Capture the cell that displays the provided text and extract its (x, y) central coordinate. 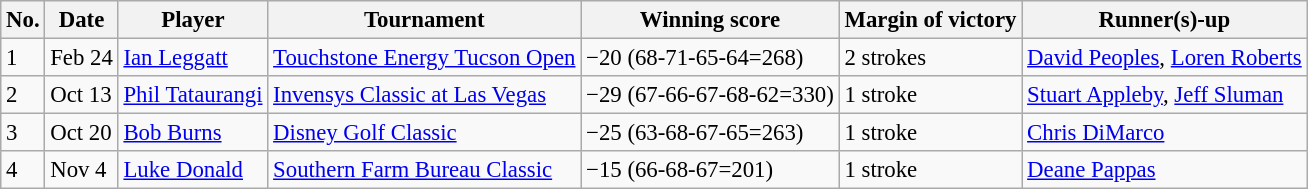
Player (193, 20)
−25 (63-68-67-65=263) (710, 133)
Stuart Appleby, Jeff Sluman (1164, 95)
Nov 4 (82, 170)
Bob Burns (193, 133)
Southern Farm Bureau Classic (424, 170)
−15 (66-68-67=201) (710, 170)
4 (23, 170)
Phil Tataurangi (193, 95)
Disney Golf Classic (424, 133)
2 strokes (930, 58)
Tournament (424, 20)
Margin of victory (930, 20)
1 (23, 58)
Invensys Classic at Las Vegas (424, 95)
Runner(s)-up (1164, 20)
−29 (67-66-67-68-62=330) (710, 95)
2 (23, 95)
Date (82, 20)
Oct 20 (82, 133)
Ian Leggatt (193, 58)
3 (23, 133)
No. (23, 20)
Winning score (710, 20)
Luke Donald (193, 170)
Touchstone Energy Tucson Open (424, 58)
Oct 13 (82, 95)
Chris DiMarco (1164, 133)
Feb 24 (82, 58)
−20 (68-71-65-64=268) (710, 58)
Deane Pappas (1164, 170)
David Peoples, Loren Roberts (1164, 58)
